Return the [X, Y] coordinate for the center point of the cell that contains the specified text.  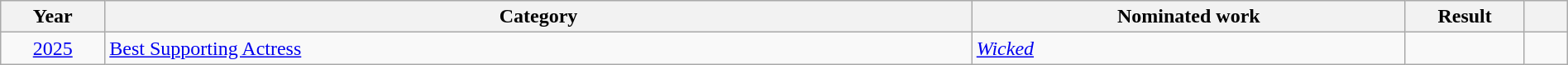
Best Supporting Actress [538, 48]
Category [538, 17]
Nominated work [1188, 17]
Year [53, 17]
Wicked [1188, 48]
Result [1464, 17]
2025 [53, 48]
